Extract the (x, y) coordinate from the center of the cell holding the provided text.  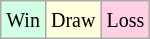
Draw (72, 20)
Loss (126, 20)
Win (24, 20)
